Return the [X, Y] coordinate for the center point of the cell that contains the specified text.  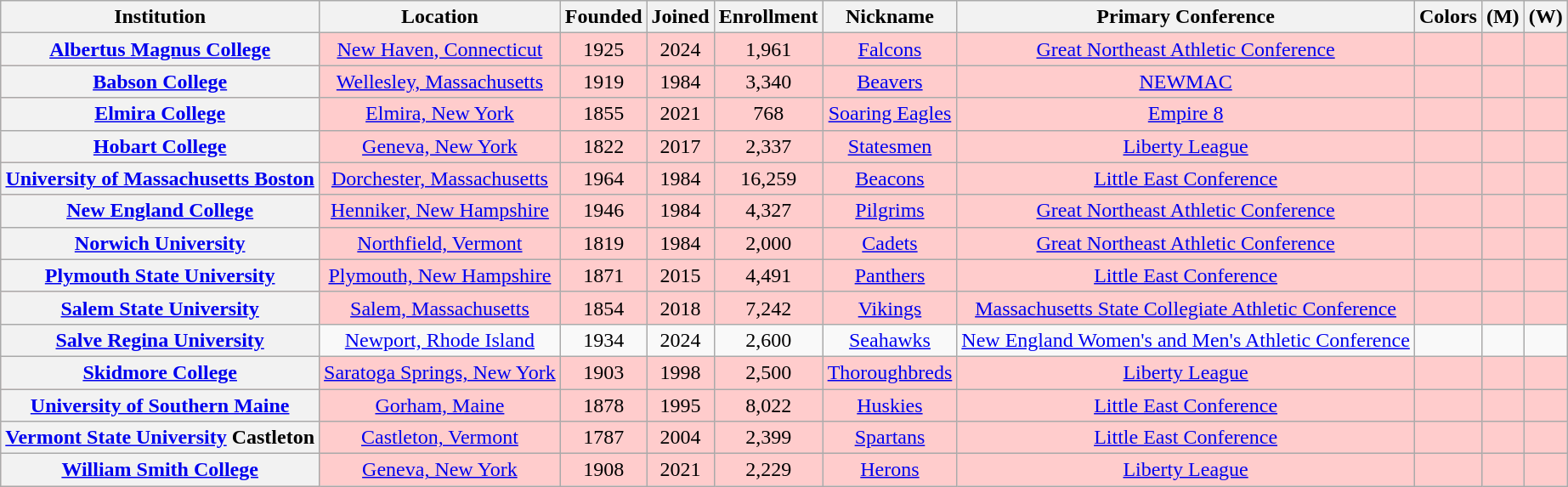
8,022 [768, 405]
3,340 [768, 82]
Thoroughbreds [890, 372]
Vikings [890, 308]
Enrollment [768, 17]
Joined [680, 17]
Colors [1448, 17]
Castleton, Vermont [440, 438]
16,259 [768, 178]
1946 [603, 211]
Herons [890, 470]
7,242 [768, 308]
Beacons [890, 178]
Elmira College [160, 114]
University of Massachusetts Boston [160, 178]
2004 [680, 438]
1964 [603, 178]
Cadets [890, 243]
1854 [603, 308]
Statesmen [890, 146]
University of Southern Maine [160, 405]
(W) [1545, 17]
2,337 [768, 146]
1822 [603, 146]
2,500 [768, 372]
Wellesley, Massachusetts [440, 82]
2,000 [768, 243]
Huskies [890, 405]
Empire 8 [1186, 114]
Primary Conference [1186, 17]
Gorham, Maine [440, 405]
Falcons [890, 49]
2,399 [768, 438]
William Smith College [160, 470]
1871 [603, 275]
Soaring Eagles [890, 114]
Albertus Magnus College [160, 49]
1995 [680, 405]
Newport, Rhode Island [440, 340]
New Haven, Connecticut [440, 49]
Panthers [890, 275]
1903 [603, 372]
Babson College [160, 82]
Salem, Massachusetts [440, 308]
Spartans [890, 438]
Salem State University [160, 308]
1998 [680, 372]
Elmira, New York [440, 114]
Plymouth, New Hampshire [440, 275]
Massachusetts State Collegiate Athletic Conference [1186, 308]
1919 [603, 82]
1819 [603, 243]
Founded [603, 17]
1878 [603, 405]
4,491 [768, 275]
Pilgrims [890, 211]
Seahawks [890, 340]
Nickname [890, 17]
(M) [1503, 17]
1,961 [768, 49]
1855 [603, 114]
New England College [160, 211]
Norwich University [160, 243]
Hobart College [160, 146]
1925 [603, 49]
Location [440, 17]
Skidmore College [160, 372]
2,600 [768, 340]
Institution [160, 17]
New England Women's and Men's Athletic Conference [1186, 340]
2015 [680, 275]
1908 [603, 470]
768 [768, 114]
Henniker, New Hampshire [440, 211]
Salve Regina University [160, 340]
Dorchester, Massachusetts [440, 178]
Saratoga Springs, New York [440, 372]
4,327 [768, 211]
2018 [680, 308]
2017 [680, 146]
Plymouth State University [160, 275]
Northfield, Vermont [440, 243]
Beavers [890, 82]
Vermont State University Castleton [160, 438]
1934 [603, 340]
2,229 [768, 470]
1787 [603, 438]
NEWMAC [1186, 82]
